Search for the cell housing the specified text and yield its [X, Y] center coordinate. 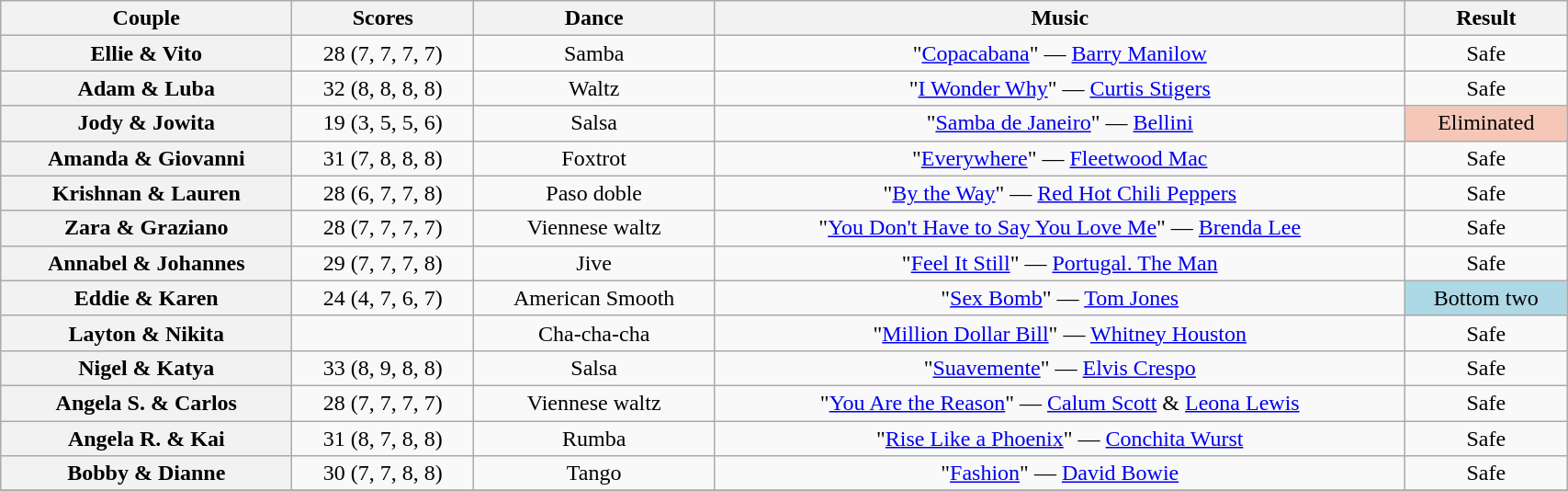
"Million Dollar Bill" — Whitney Houston [1060, 333]
19 (3, 5, 5, 6) [383, 123]
Bottom two [1486, 298]
Nigel & Katya [147, 368]
Rumba [594, 439]
"Suavemente" — Elvis Crespo [1060, 368]
Amanda & Giovanni [147, 158]
American Smooth [594, 298]
"You Are the Reason" — Calum Scott & Leona Lewis [1060, 403]
Tango [594, 474]
Cha-cha-cha [594, 333]
Result [1486, 18]
Eddie & Karen [147, 298]
Zara & Graziano [147, 228]
"Everywhere" — Fleetwood Mac [1060, 158]
Music [1060, 18]
Dance [594, 18]
"Fashion" — David Bowie [1060, 474]
Paso doble [594, 193]
Annabel & Johannes [147, 263]
24 (4, 7, 6, 7) [383, 298]
Ellie & Vito [147, 53]
"Rise Like a Phoenix" — Conchita Wurst [1060, 439]
28 (6, 7, 7, 8) [383, 193]
Foxtrot [594, 158]
"Copacabana" — Barry Manilow [1060, 53]
31 (7, 8, 8, 8) [383, 158]
Samba [594, 53]
"You Don't Have to Say You Love Me" — Brenda Lee [1060, 228]
29 (7, 7, 7, 8) [383, 263]
Jive [594, 263]
Scores [383, 18]
Angela R. & Kai [147, 439]
"By the Way" — Red Hot Chili Peppers [1060, 193]
Jody & Jowita [147, 123]
Waltz [594, 88]
Eliminated [1486, 123]
Adam & Luba [147, 88]
32 (8, 8, 8, 8) [383, 88]
"Samba de Janeiro" — Bellini [1060, 123]
Couple [147, 18]
Layton & Nikita [147, 333]
31 (8, 7, 8, 8) [383, 439]
Angela S. & Carlos [147, 403]
33 (8, 9, 8, 8) [383, 368]
Krishnan & Lauren [147, 193]
30 (7, 7, 8, 8) [383, 474]
Bobby & Dianne [147, 474]
"Feel It Still" — Portugal. The Man [1060, 263]
"I Wonder Why" — Curtis Stigers [1060, 88]
"Sex Bomb" — Tom Jones [1060, 298]
